Identify which cell holds the provided text, then report its [X, Y] central coordinate. 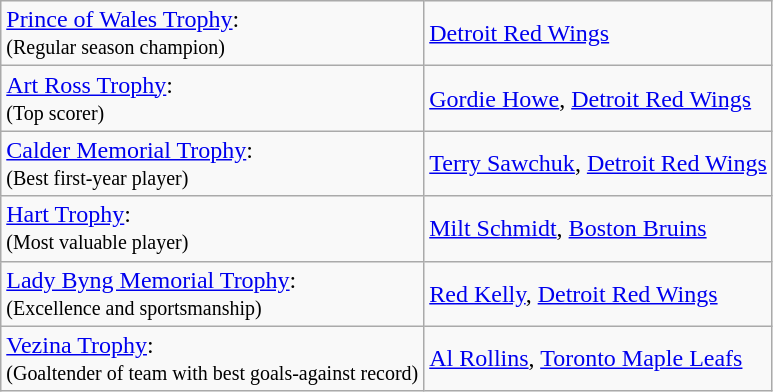
Prince of Wales Trophy:(Regular season champion) [212, 34]
Lady Byng Memorial Trophy:(Excellence and sportsmanship) [212, 294]
Detroit Red Wings [598, 34]
Red Kelly, Detroit Red Wings [598, 294]
Milt Schmidt, Boston Bruins [598, 228]
Al Rollins, Toronto Maple Leafs [598, 358]
Gordie Howe, Detroit Red Wings [598, 98]
Vezina Trophy:(Goaltender of team with best goals-against record) [212, 358]
Art Ross Trophy:(Top scorer) [212, 98]
Hart Trophy:(Most valuable player) [212, 228]
Calder Memorial Trophy:(Best first-year player) [212, 164]
Terry Sawchuk, Detroit Red Wings [598, 164]
